Output the [x, y] coordinate of the center of the cell containing the given text.  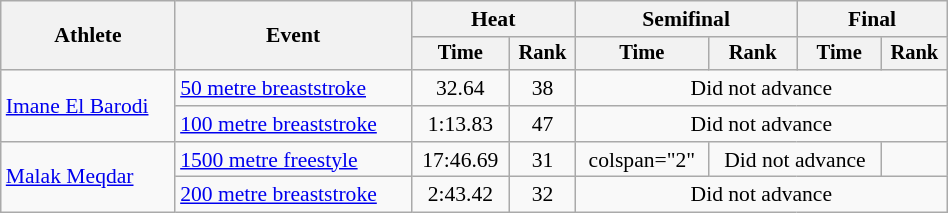
100 metre breaststroke [293, 124]
Heat [493, 19]
colspan="2" [642, 160]
50 metre breaststroke [293, 88]
32 [543, 195]
2:43.42 [460, 195]
200 metre breaststroke [293, 195]
17:46.69 [460, 160]
Event [293, 36]
Imane El Barodi [88, 106]
32.64 [460, 88]
Malak Meqdar [88, 178]
Athlete [88, 36]
47 [543, 124]
38 [543, 88]
1:13.83 [460, 124]
Semifinal [686, 19]
Final [872, 19]
1500 metre freestyle [293, 160]
31 [543, 160]
